Return the (X, Y) coordinate for the center point of the cell that contains the specified text.  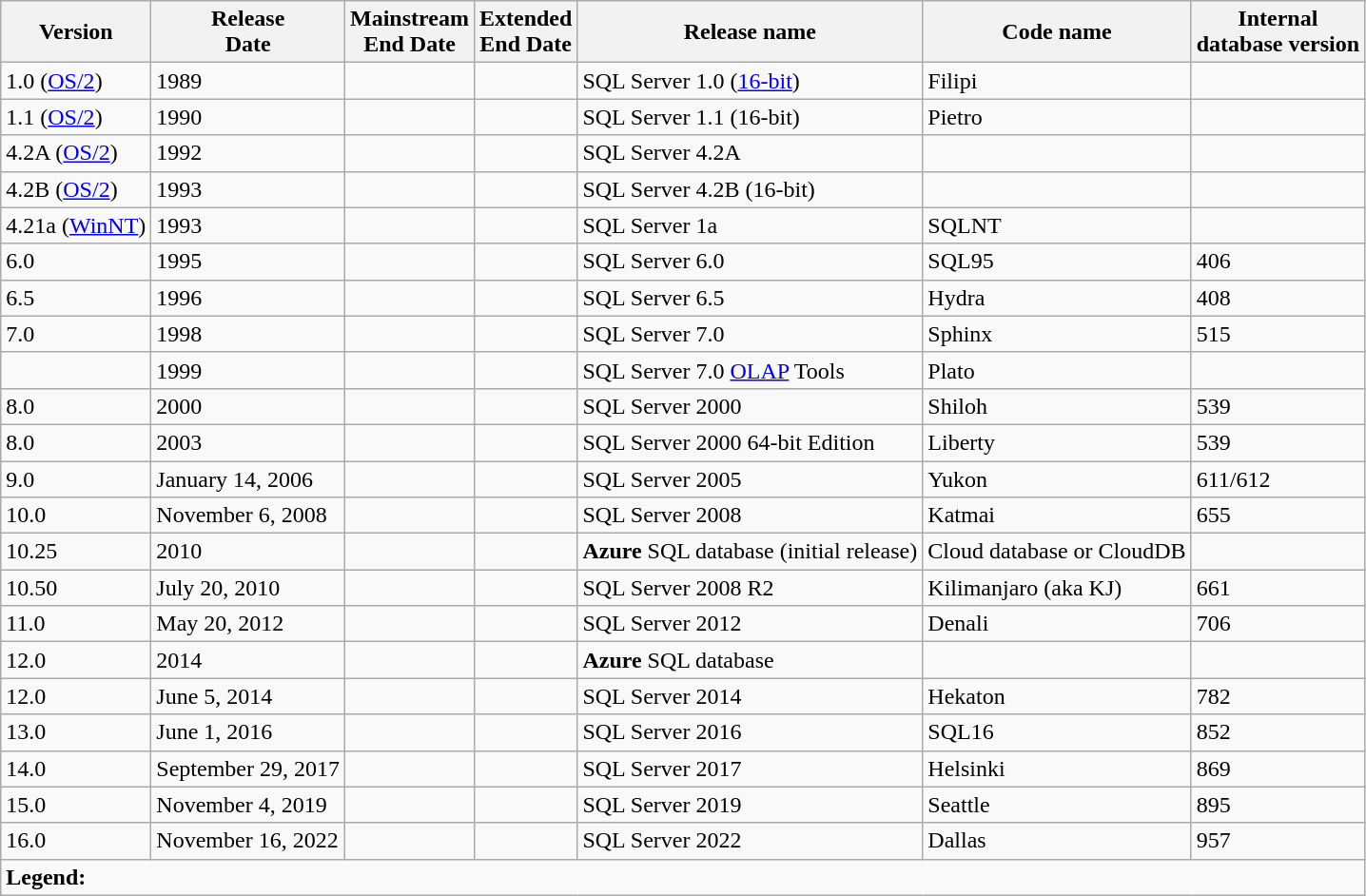
9.0 (76, 478)
1998 (248, 334)
SQL Server 2022 (750, 841)
Shiloh (1057, 406)
1.0 (OS/2) (76, 81)
Code name (1057, 32)
Kilimanjaro (aka KJ) (1057, 588)
1.1 (OS/2) (76, 117)
2000 (248, 406)
SQL Server 2008 (750, 516)
Azure SQL database (initial release) (750, 552)
SQL Server 2019 (750, 805)
November 6, 2008 (248, 516)
Yukon (1057, 478)
13.0 (76, 732)
Plato (1057, 370)
7.0 (76, 334)
782 (1278, 696)
2003 (248, 442)
10.50 (76, 588)
Seattle (1057, 805)
SQL Server 1.0 (16-bit) (750, 81)
Hydra (1057, 298)
SQL Server 4.2A (750, 153)
957 (1278, 841)
January 14, 2006 (248, 478)
1990 (248, 117)
Pietro (1057, 117)
June 5, 2014 (248, 696)
Legend: (683, 877)
Cloud database or CloudDB (1057, 552)
SQL Server 2012 (750, 624)
SQLNT (1057, 225)
Liberty (1057, 442)
Sphinx (1057, 334)
November 16, 2022 (248, 841)
SQL Server 6.0 (750, 262)
1992 (248, 153)
895 (1278, 805)
1996 (248, 298)
1999 (248, 370)
Filipi (1057, 81)
SQL16 (1057, 732)
2014 (248, 660)
611/612 (1278, 478)
852 (1278, 732)
Dallas (1057, 841)
869 (1278, 769)
655 (1278, 516)
10.25 (76, 552)
SQL95 (1057, 262)
SQL Server 2000 (750, 406)
November 4, 2019 (248, 805)
September 29, 2017 (248, 769)
SQL Server 7.0 OLAP Tools (750, 370)
Internaldatabase version (1278, 32)
July 20, 2010 (248, 588)
SQL Server 2000 64-bit Edition (750, 442)
Release name (750, 32)
SQL Server 2017 (750, 769)
Azure SQL database (750, 660)
SQL Server 2008 R2 (750, 588)
June 1, 2016 (248, 732)
SQL Server 4.2B (16-bit) (750, 189)
SQL Server 2016 (750, 732)
SQL Server 1a (750, 225)
10.0 (76, 516)
SQL Server 1.1 (16-bit) (750, 117)
ReleaseDate (248, 32)
May 20, 2012 (248, 624)
4.2B (OS/2) (76, 189)
6.5 (76, 298)
SQL Server 2005 (750, 478)
Denali (1057, 624)
SQL Server 6.5 (750, 298)
Katmai (1057, 516)
4.2A (OS/2) (76, 153)
406 (1278, 262)
1989 (248, 81)
15.0 (76, 805)
14.0 (76, 769)
1995 (248, 262)
SQL Server 7.0 (750, 334)
Hekaton (1057, 696)
706 (1278, 624)
Version (76, 32)
4.21a (WinNT) (76, 225)
6.0 (76, 262)
515 (1278, 334)
SQL Server 2014 (750, 696)
2010 (248, 552)
ExtendedEnd Date (525, 32)
661 (1278, 588)
MainstreamEnd Date (410, 32)
16.0 (76, 841)
11.0 (76, 624)
408 (1278, 298)
Helsinki (1057, 769)
